Output the [X, Y] coordinate of the center of the cell containing the given text.  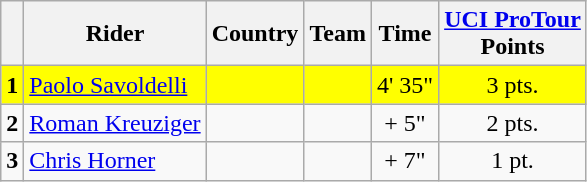
Roman Kreuziger [115, 123]
1 [12, 85]
Rider [115, 34]
3 [12, 161]
Team [338, 34]
UCI ProTourPoints [513, 34]
+ 7" [404, 161]
1 pt. [513, 161]
2 pts. [513, 123]
4' 35" [404, 85]
3 pts. [513, 85]
Country [255, 34]
Chris Horner [115, 161]
2 [12, 123]
+ 5" [404, 123]
Paolo Savoldelli [115, 85]
Time [404, 34]
